Locate the cell with the specified text and output its (x, y) center coordinate. 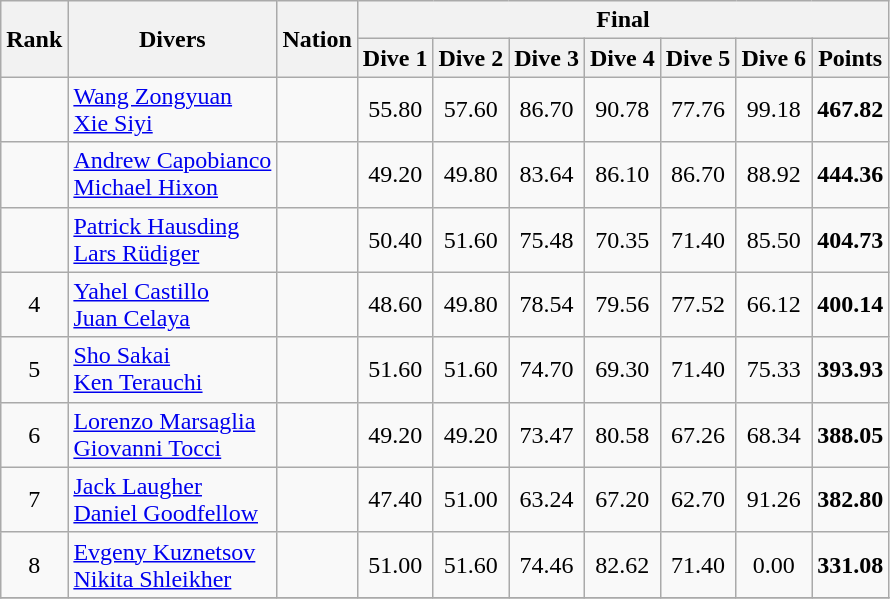
Evgeny KuznetsovNikita Shleikher (172, 564)
75.33 (774, 370)
88.92 (774, 174)
5 (34, 370)
331.08 (850, 564)
Final (622, 20)
99.18 (774, 110)
Yahel Castillo Juan Celaya (172, 304)
444.36 (850, 174)
Sho SakaiKen Terauchi (172, 370)
Dive 5 (698, 58)
Divers (172, 39)
8 (34, 564)
82.62 (622, 564)
Nation (317, 39)
Andrew Capobianco Michael Hixon (172, 174)
Dive 6 (774, 58)
48.60 (395, 304)
50.40 (395, 240)
63.24 (547, 500)
85.50 (774, 240)
80.58 (622, 434)
55.80 (395, 110)
69.30 (622, 370)
57.60 (471, 110)
70.35 (622, 240)
Patrick HausdingLars Rüdiger (172, 240)
4 (34, 304)
Rank (34, 39)
74.70 (547, 370)
77.76 (698, 110)
Dive 1 (395, 58)
67.20 (622, 500)
7 (34, 500)
66.12 (774, 304)
91.26 (774, 500)
62.70 (698, 500)
Dive 4 (622, 58)
86.10 (622, 174)
467.82 (850, 110)
47.40 (395, 500)
Dive 2 (471, 58)
90.78 (622, 110)
Jack LaugherDaniel Goodfellow (172, 500)
382.80 (850, 500)
83.64 (547, 174)
Points (850, 58)
74.46 (547, 564)
77.52 (698, 304)
404.73 (850, 240)
68.34 (774, 434)
Wang ZongyuanXie Siyi (172, 110)
73.47 (547, 434)
400.14 (850, 304)
78.54 (547, 304)
79.56 (622, 304)
393.93 (850, 370)
75.48 (547, 240)
67.26 (698, 434)
388.05 (850, 434)
Lorenzo MarsagliaGiovanni Tocci (172, 434)
6 (34, 434)
Dive 3 (547, 58)
0.00 (774, 564)
